Provide the [X, Y] coordinate of the cell's center where the given text is located.  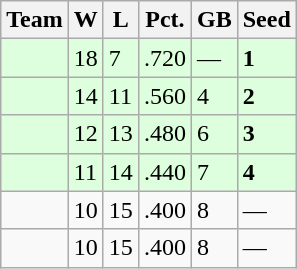
12 [86, 134]
.440 [164, 172]
Pct. [164, 20]
W [86, 20]
.560 [164, 96]
.720 [164, 58]
.480 [164, 134]
GB [214, 20]
18 [86, 58]
L [120, 20]
Team [35, 20]
Seed [266, 20]
6 [214, 134]
1 [266, 58]
13 [120, 134]
3 [266, 134]
2 [266, 96]
